Find where the given text appears and provide that cell's center as (x, y) coordinate. 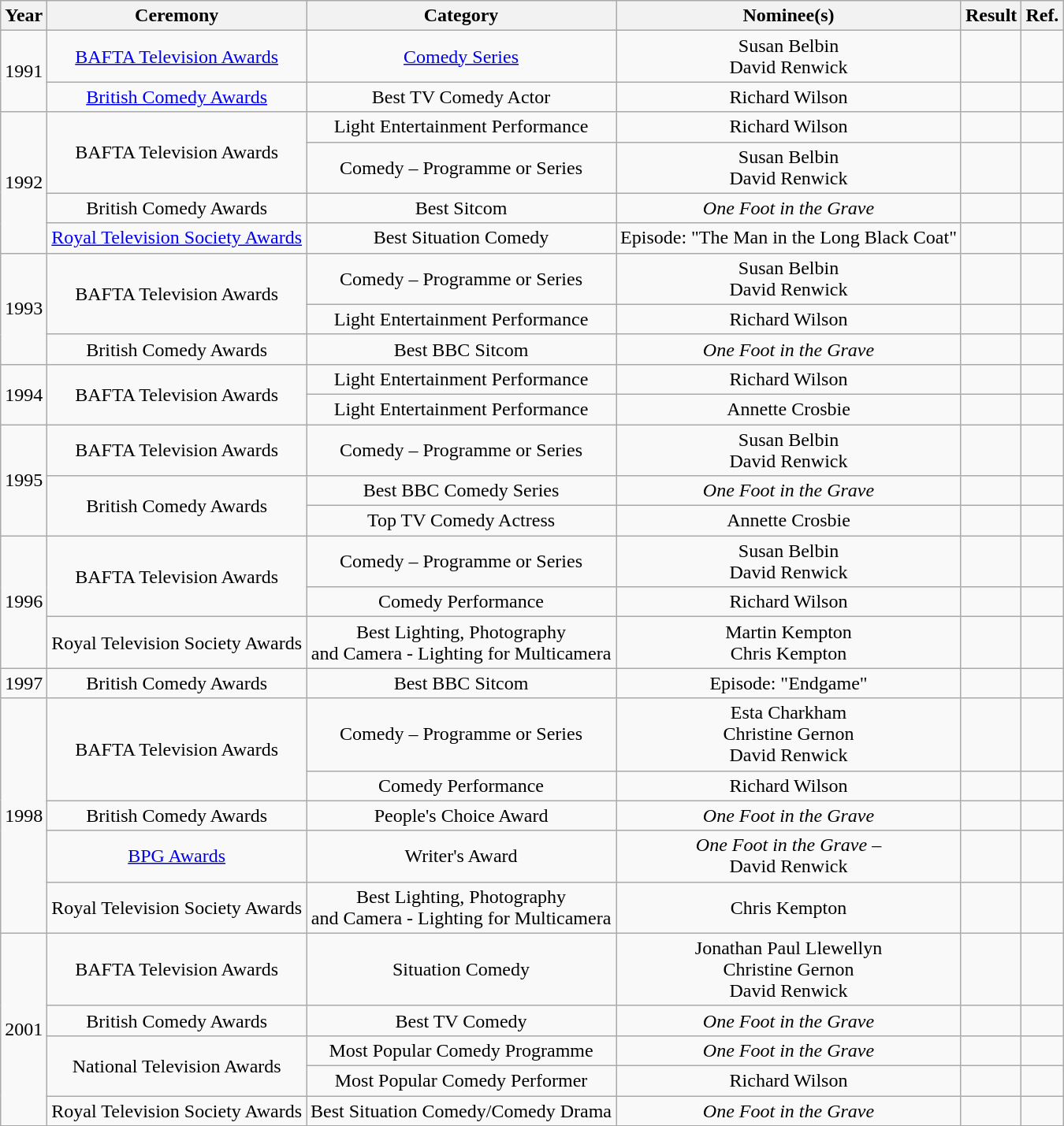
Best Situation Comedy (462, 238)
Jonathan Paul LlewellynChristine GernonDavid Renwick (789, 969)
Best TV Comedy Actor (462, 97)
Most Popular Comedy Performer (462, 1080)
2001 (24, 1029)
Nominee(s) (789, 16)
1994 (24, 394)
Best Sitcom (462, 208)
Most Popular Comedy Programme (462, 1050)
Best Situation Comedy/Comedy Drama (462, 1110)
1992 (24, 183)
Year (24, 16)
Episode: "Endgame" (789, 683)
Comedy Series (462, 57)
Chris Kempton (789, 908)
Ref. (1042, 16)
Esta CharkhamChristine GernonDavid Renwick (789, 734)
1996 (24, 602)
Result (991, 16)
Best TV Comedy (462, 1020)
1995 (24, 479)
Martin KemptonChris Kempton (789, 643)
Writer's Award (462, 856)
National Television Awards (177, 1065)
Category (462, 16)
Ceremony (177, 16)
Top TV Comedy Actress (462, 521)
People's Choice Award (462, 816)
1997 (24, 683)
Episode: "The Man in the Long Black Coat" (789, 238)
One Foot in the Grave –David Renwick (789, 856)
1993 (24, 309)
Best BBC Comedy Series (462, 491)
BPG Awards (177, 856)
1998 (24, 816)
1991 (24, 71)
Situation Comedy (462, 969)
